For the text-containing cell, return its midpoint in [X, Y] coordinate format. 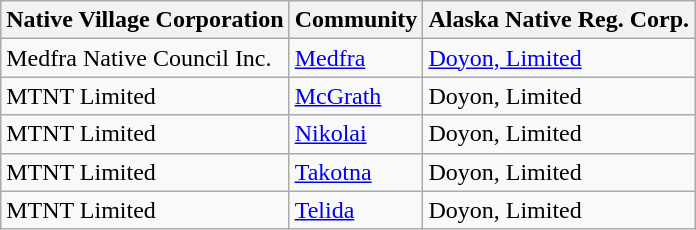
Takotna [356, 172]
Alaska Native Reg. Corp. [559, 20]
Medfra Native Council Inc. [145, 58]
Medfra [356, 58]
Community [356, 20]
Nikolai [356, 134]
Telida [356, 210]
Native Village Corporation [145, 20]
McGrath [356, 96]
